Pinpoint the cell where the given text exists, returning its [X, Y] midpoint coordinate. 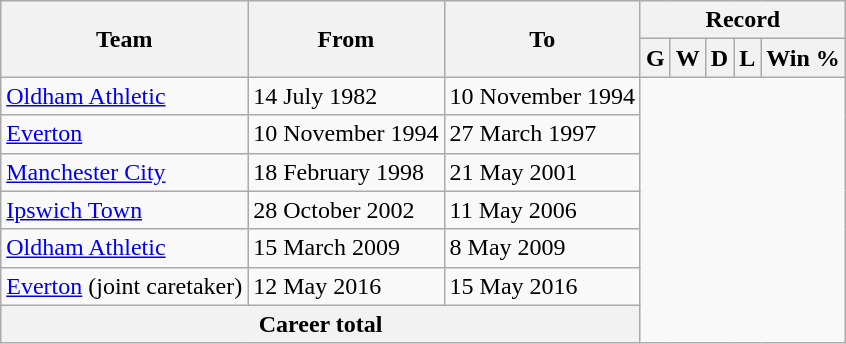
15 March 2009 [346, 248]
Win % [804, 58]
Manchester City [124, 172]
12 May 2016 [346, 286]
28 October 2002 [346, 210]
Everton (joint caretaker) [124, 286]
Ipswich Town [124, 210]
11 May 2006 [542, 210]
To [542, 39]
27 March 1997 [542, 134]
18 February 1998 [346, 172]
15 May 2016 [542, 286]
14 July 1982 [346, 96]
21 May 2001 [542, 172]
8 May 2009 [542, 248]
Team [124, 39]
Record [742, 20]
L [748, 58]
Everton [124, 134]
D [719, 58]
From [346, 39]
Career total [321, 324]
W [688, 58]
G [655, 58]
